For the text-containing cell, return its midpoint in [X, Y] coordinate format. 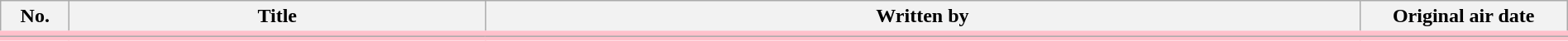
Original air date [1464, 18]
Title [278, 18]
Written by [923, 18]
No. [35, 18]
